Locate the cell with the specified text and output its (X, Y) center coordinate. 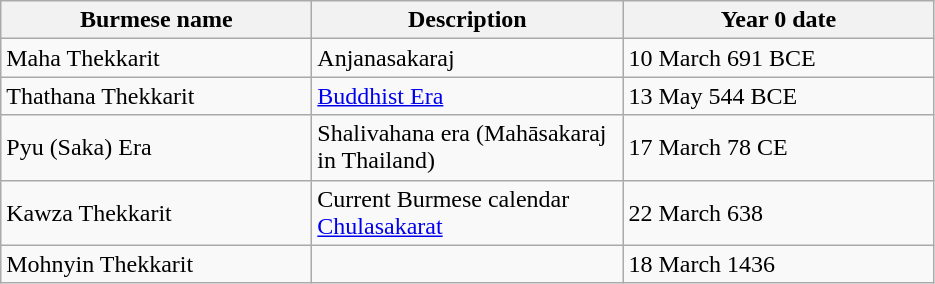
Thathana Thekkarit (156, 96)
17 March 78 CE (778, 148)
Pyu (Saka) Era (156, 148)
13 May 544 BCE (778, 96)
18 March 1436 (778, 264)
Maha Thekkarit (156, 58)
Current Burmese calendar Chulasakarat (468, 212)
Kawza Thekkarit (156, 212)
Description (468, 20)
Shalivahana era (Mahāsakaraj in Thailand) (468, 148)
10 March 691 BCE (778, 58)
22 March 638 (778, 212)
Burmese name (156, 20)
Mohnyin Thekkarit (156, 264)
Buddhist Era (468, 96)
Year 0 date (778, 20)
Anjanasakaraj (468, 58)
